Output the (X, Y) coordinate of the center of the cell containing the given text.  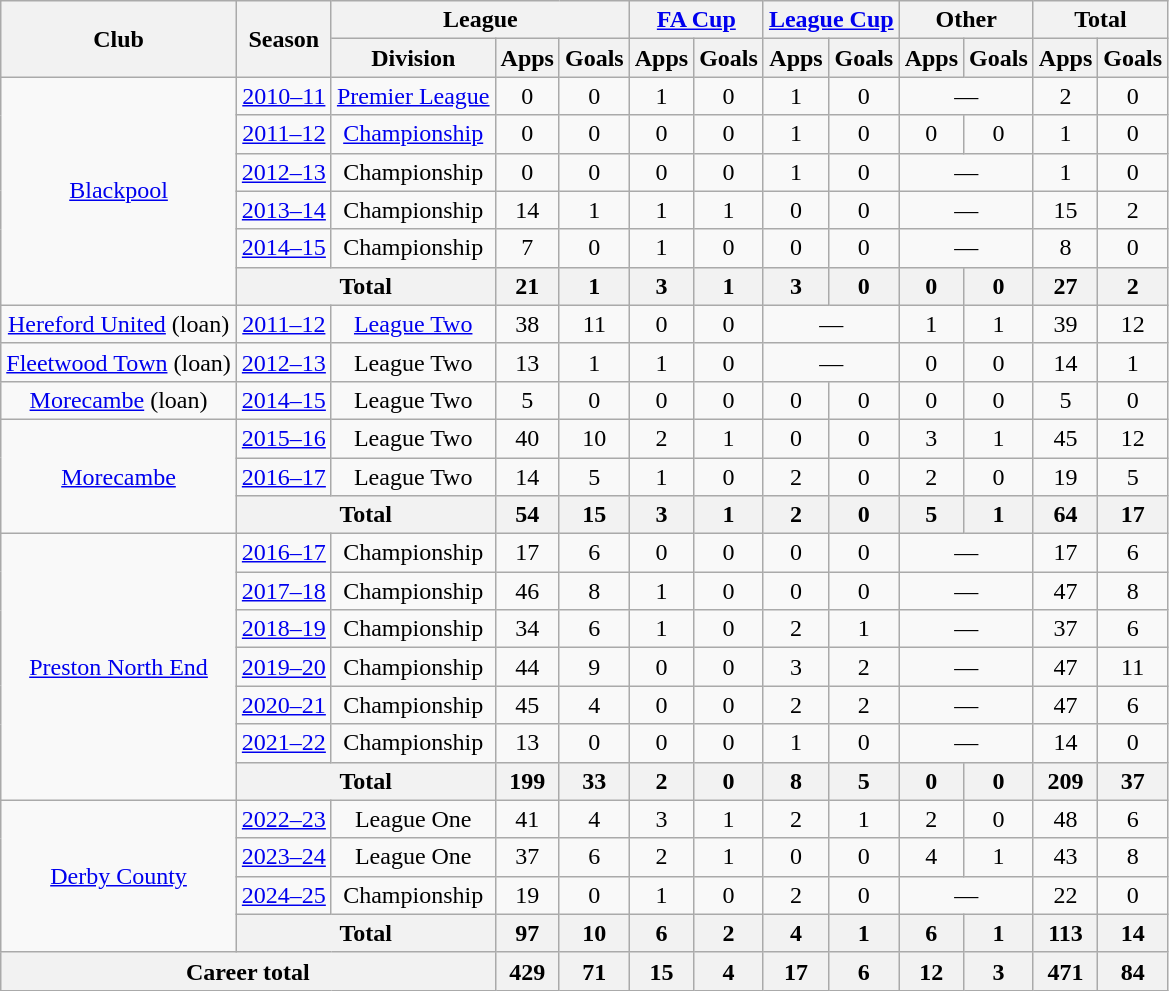
Fleetwood Town (loan) (119, 362)
2015–16 (284, 438)
21 (527, 286)
Other (966, 20)
FA Cup (696, 20)
33 (594, 781)
Morecambe (119, 476)
199 (527, 781)
2022–23 (284, 819)
84 (1133, 971)
League (480, 20)
71 (594, 971)
Division (413, 58)
64 (1065, 515)
48 (1065, 819)
9 (594, 667)
League Cup (831, 20)
34 (527, 629)
2021–22 (284, 743)
2020–21 (284, 705)
113 (1065, 933)
2023–24 (284, 857)
27 (1065, 286)
43 (1065, 857)
Hereford United (loan) (119, 324)
2018–19 (284, 629)
39 (1065, 324)
44 (527, 667)
54 (527, 515)
46 (527, 591)
Derby County (119, 876)
209 (1065, 781)
22 (1065, 895)
Blackpool (119, 191)
2010–11 (284, 96)
Preston North End (119, 667)
429 (527, 971)
2019–20 (284, 667)
7 (527, 248)
Career total (248, 971)
Premier League (413, 96)
Season (284, 39)
2013–14 (284, 210)
41 (527, 819)
471 (1065, 971)
2024–25 (284, 895)
38 (527, 324)
Morecambe (loan) (119, 400)
2017–18 (284, 591)
97 (527, 933)
40 (527, 438)
Club (119, 39)
